Detect which cell encompasses the target text, then output its (X, Y) center coordinate. 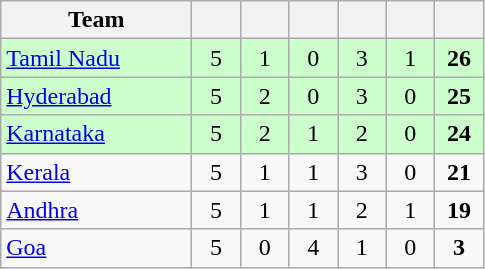
25 (460, 96)
19 (460, 210)
Karnataka (96, 134)
Tamil Nadu (96, 58)
Hyderabad (96, 96)
4 (314, 248)
Goa (96, 248)
Team (96, 20)
Kerala (96, 172)
26 (460, 58)
21 (460, 172)
Andhra (96, 210)
24 (460, 134)
